Identify which cell holds the provided text, then report its (X, Y) central coordinate. 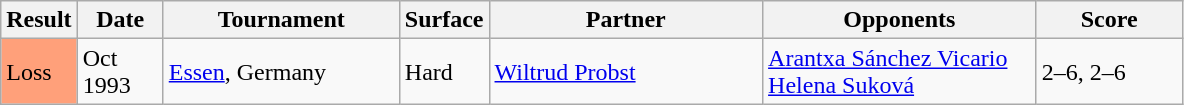
Oct 1993 (120, 72)
2–6, 2–6 (1109, 72)
Partner (626, 20)
Date (120, 20)
Arantxa Sánchez Vicario Helena Suková (900, 72)
Opponents (900, 20)
Loss (39, 72)
Score (1109, 20)
Essen, Germany (281, 72)
Hard (444, 72)
Wiltrud Probst (626, 72)
Result (39, 20)
Tournament (281, 20)
Surface (444, 20)
